Scan for the cell matching the given text and deliver its (x, y) coordinate at center. 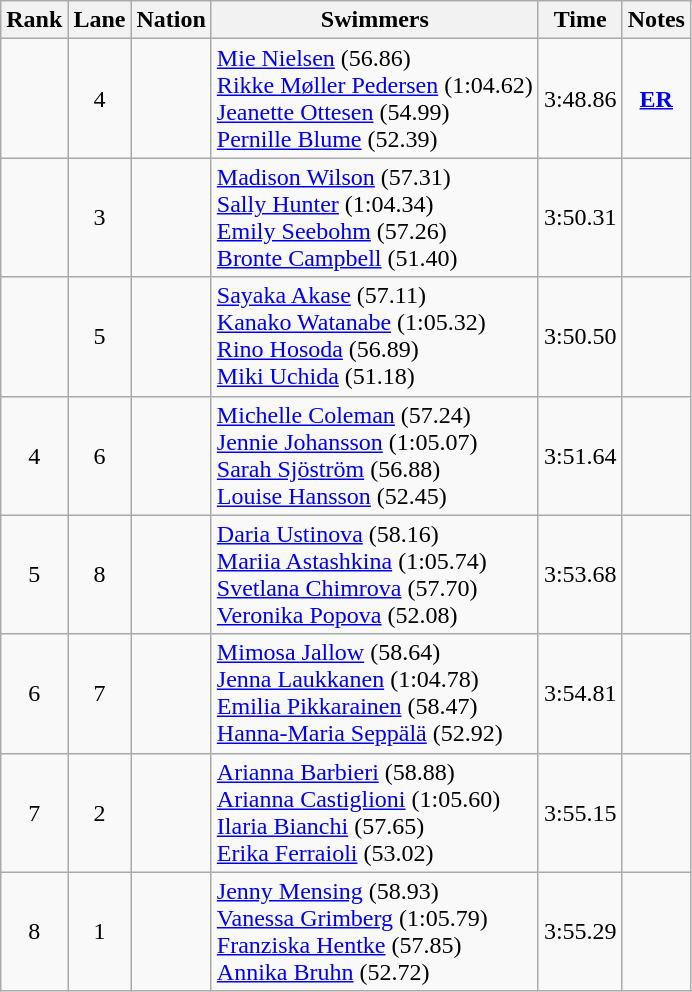
3 (100, 218)
Mie Nielsen (56.86)Rikke Møller Pedersen (1:04.62)Jeanette Ottesen (54.99)Pernille Blume (52.39) (374, 98)
1 (100, 932)
3:50.31 (580, 218)
3:48.86 (580, 98)
Rank (34, 20)
Jenny Mensing (58.93)Vanessa Grimberg (1:05.79)Franziska Hentke (57.85)Annika Bruhn (52.72) (374, 932)
3:55.15 (580, 812)
3:50.50 (580, 336)
ER (656, 98)
Mimosa Jallow (58.64)Jenna Laukkanen (1:04.78)Emilia Pikkarainen (58.47)Hanna-Maria Seppälä (52.92) (374, 694)
3:54.81 (580, 694)
Nation (171, 20)
3:53.68 (580, 574)
Time (580, 20)
Swimmers (374, 20)
Arianna Barbieri (58.88)Arianna Castiglioni (1:05.60)Ilaria Bianchi (57.65)Erika Ferraioli (53.02) (374, 812)
Madison Wilson (57.31)Sally Hunter (1:04.34)Emily Seebohm (57.26)Bronte Campbell (51.40) (374, 218)
Notes (656, 20)
2 (100, 812)
Sayaka Akase (57.11)Kanako Watanabe (1:05.32)Rino Hosoda (56.89)Miki Uchida (51.18) (374, 336)
3:55.29 (580, 932)
Lane (100, 20)
Daria Ustinova (58.16)Mariia Astashkina (1:05.74)Svetlana Chimrova (57.70)Veronika Popova (52.08) (374, 574)
Michelle Coleman (57.24)Jennie Johansson (1:05.07)Sarah Sjöström (56.88)Louise Hansson (52.45) (374, 456)
3:51.64 (580, 456)
